Scan for the cell matching the given text and deliver its (X, Y) coordinate at center. 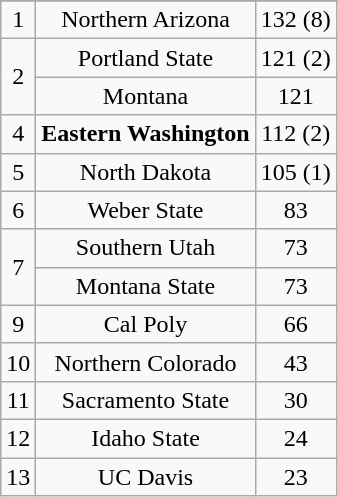
Cal Poly (146, 324)
11 (18, 400)
7 (18, 267)
Montana State (146, 286)
30 (296, 400)
Weber State (146, 210)
North Dakota (146, 172)
132 (8) (296, 20)
6 (18, 210)
23 (296, 477)
Idaho State (146, 438)
Northern Colorado (146, 362)
66 (296, 324)
10 (18, 362)
105 (1) (296, 172)
121 (296, 96)
4 (18, 134)
12 (18, 438)
UC Davis (146, 477)
Sacramento State (146, 400)
5 (18, 172)
Southern Utah (146, 248)
43 (296, 362)
112 (2) (296, 134)
13 (18, 477)
9 (18, 324)
Eastern Washington (146, 134)
Portland State (146, 58)
Northern Arizona (146, 20)
Montana (146, 96)
1 (18, 20)
24 (296, 438)
83 (296, 210)
121 (2) (296, 58)
2 (18, 77)
